Pinpoint the cell where the given text exists, returning its (X, Y) midpoint coordinate. 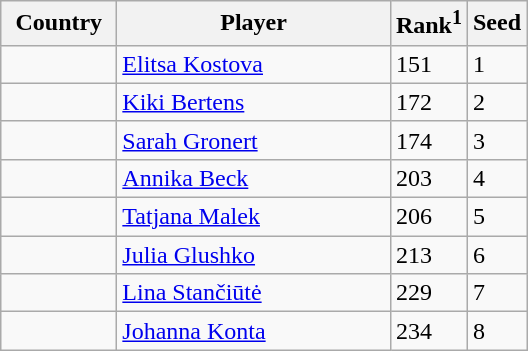
Johanna Konta (254, 331)
2 (496, 102)
6 (496, 255)
203 (428, 178)
Tatjana Malek (254, 217)
234 (428, 331)
Seed (496, 24)
213 (428, 255)
Sarah Gronert (254, 140)
172 (428, 102)
Annika Beck (254, 178)
151 (428, 64)
Elitsa Kostova (254, 64)
174 (428, 140)
8 (496, 331)
Country (59, 24)
229 (428, 293)
5 (496, 217)
Kiki Bertens (254, 102)
4 (496, 178)
Player (254, 24)
7 (496, 293)
3 (496, 140)
Lina Stančiūtė (254, 293)
Rank1 (428, 24)
206 (428, 217)
Julia Glushko (254, 255)
1 (496, 64)
